Identify which cell holds the provided text, then report its [X, Y] central coordinate. 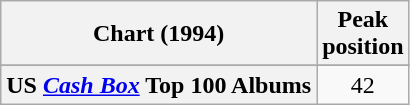
Chart (1994) [159, 34]
US Cash Box Top 100 Albums [159, 85]
42 [363, 85]
Peakposition [363, 34]
